Find where the given text appears and provide that cell's center as (X, Y) coordinate. 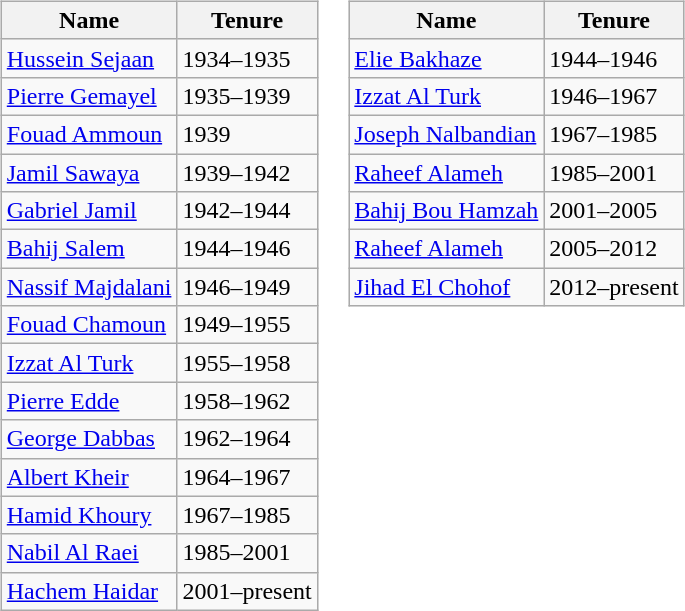
Albert Kheir (89, 477)
Hachem Haidar (89, 591)
2001–present (247, 591)
Jihad El Chohof (446, 287)
1955–1958 (247, 363)
1935–1939 (247, 96)
Bahij Salem (89, 249)
1939 (247, 134)
1964–1967 (247, 477)
1949–1955 (247, 325)
2005–2012 (614, 249)
Bahij Bou Hamzah (446, 211)
2001–2005 (614, 211)
Fouad Chamoun (89, 325)
1946–1967 (614, 96)
Hamid Khoury (89, 515)
Elie Bakhaze (446, 58)
George Dabbas (89, 439)
1934–1935 (247, 58)
1946–1949 (247, 287)
Jamil Sawaya (89, 173)
1942–1944 (247, 211)
Hussein Sejaan (89, 58)
Pierre Gemayel (89, 96)
Nabil Al Raei (89, 553)
Pierre Edde (89, 401)
1939–1942 (247, 173)
Gabriel Jamil (89, 211)
1962–1964 (247, 439)
Fouad Ammoun (89, 134)
Joseph Nalbandian (446, 134)
Nassif Majdalani (89, 287)
2012–present (614, 287)
1958–1962 (247, 401)
